From the cell containing the given text, extract its center point as (x, y) coordinate. 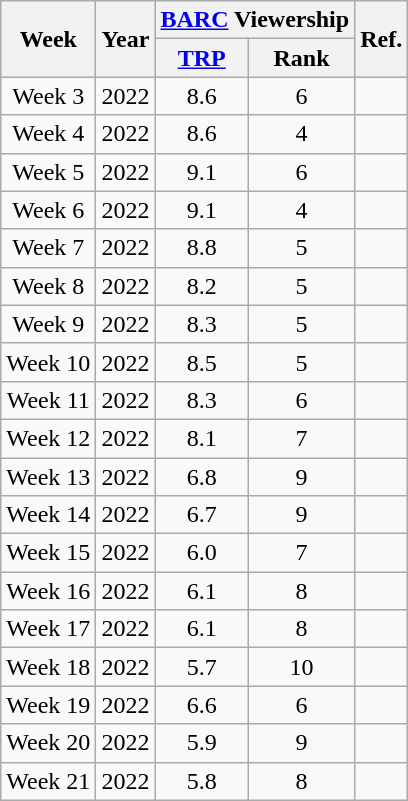
Rank (301, 58)
Week 17 (48, 629)
8.1 (202, 438)
Week 14 (48, 515)
Week (48, 39)
8.5 (202, 362)
Week 8 (48, 286)
Week 19 (48, 705)
Week 13 (48, 477)
BARC Viewership (255, 20)
Week 21 (48, 781)
10 (301, 667)
Week 18 (48, 667)
Week 3 (48, 96)
Week 11 (48, 400)
Week 5 (48, 172)
6.6 (202, 705)
Week 6 (48, 210)
Ref. (382, 39)
Week 20 (48, 743)
Week 16 (48, 591)
Week 12 (48, 438)
Week 15 (48, 553)
5.9 (202, 743)
TRP (202, 58)
Week 9 (48, 324)
8.8 (202, 248)
Week 4 (48, 134)
5.8 (202, 781)
Week 10 (48, 362)
5.7 (202, 667)
8.2 (202, 286)
Year (126, 39)
6.7 (202, 515)
Week 7 (48, 248)
6.8 (202, 477)
6.0 (202, 553)
